Determine the [x, y] coordinate at the center of the cell enclosing the given text.  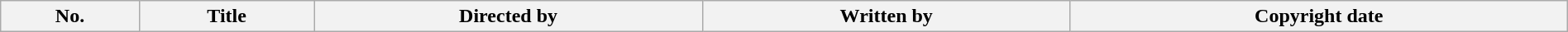
Copyright date [1318, 16]
No. [70, 16]
Written by [887, 16]
Directed by [508, 16]
Title [227, 16]
